Pinpoint the cell where the given text exists, returning its [x, y] midpoint coordinate. 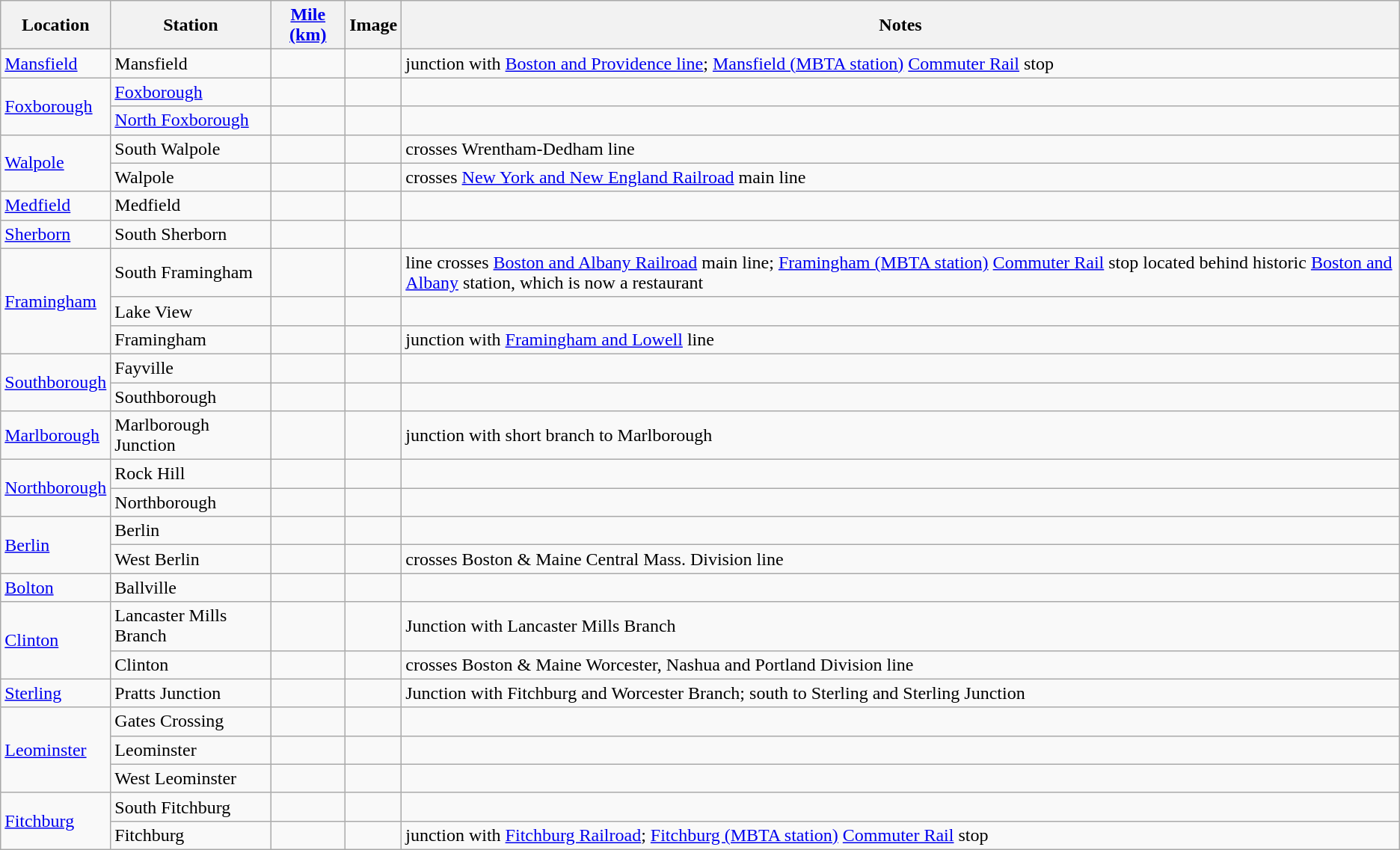
junction with Boston and Providence line; Mansfield (MBTA station) Commuter Rail stop [900, 64]
Station [191, 25]
Sterling [55, 693]
Marlborough Junction [191, 435]
West Leominster [191, 778]
Pratts Junction [191, 693]
Image [374, 25]
South Walpole [191, 149]
Junction with Lancaster Mills Branch [900, 626]
crosses Wrentham-Dedham line [900, 149]
North Foxborough [191, 120]
West Berlin [191, 559]
Rock Hill [191, 474]
Marlborough [55, 435]
Gates Crossing [191, 721]
Mile (km) [308, 25]
Ballville [191, 588]
crosses Boston & Maine Central Mass. Division line [900, 559]
Location [55, 25]
Lancaster Mills Branch [191, 626]
Notes [900, 25]
junction with short branch to Marlborough [900, 435]
junction with Framingham and Lowell line [900, 339]
Lake View [191, 311]
South Framingham [191, 272]
Junction with Fitchburg and Worcester Branch; south to Sterling and Sterling Junction [900, 693]
junction with Fitchburg Railroad; Fitchburg (MBTA station) Commuter Rail stop [900, 835]
South Fitchburg [191, 807]
Bolton [55, 588]
Fayville [191, 368]
Sherborn [55, 234]
crosses New York and New England Railroad main line [900, 177]
crosses Boston & Maine Worcester, Nashua and Portland Division line [900, 665]
South Sherborn [191, 234]
